Identify which cell holds the provided text, then report its [X, Y] central coordinate. 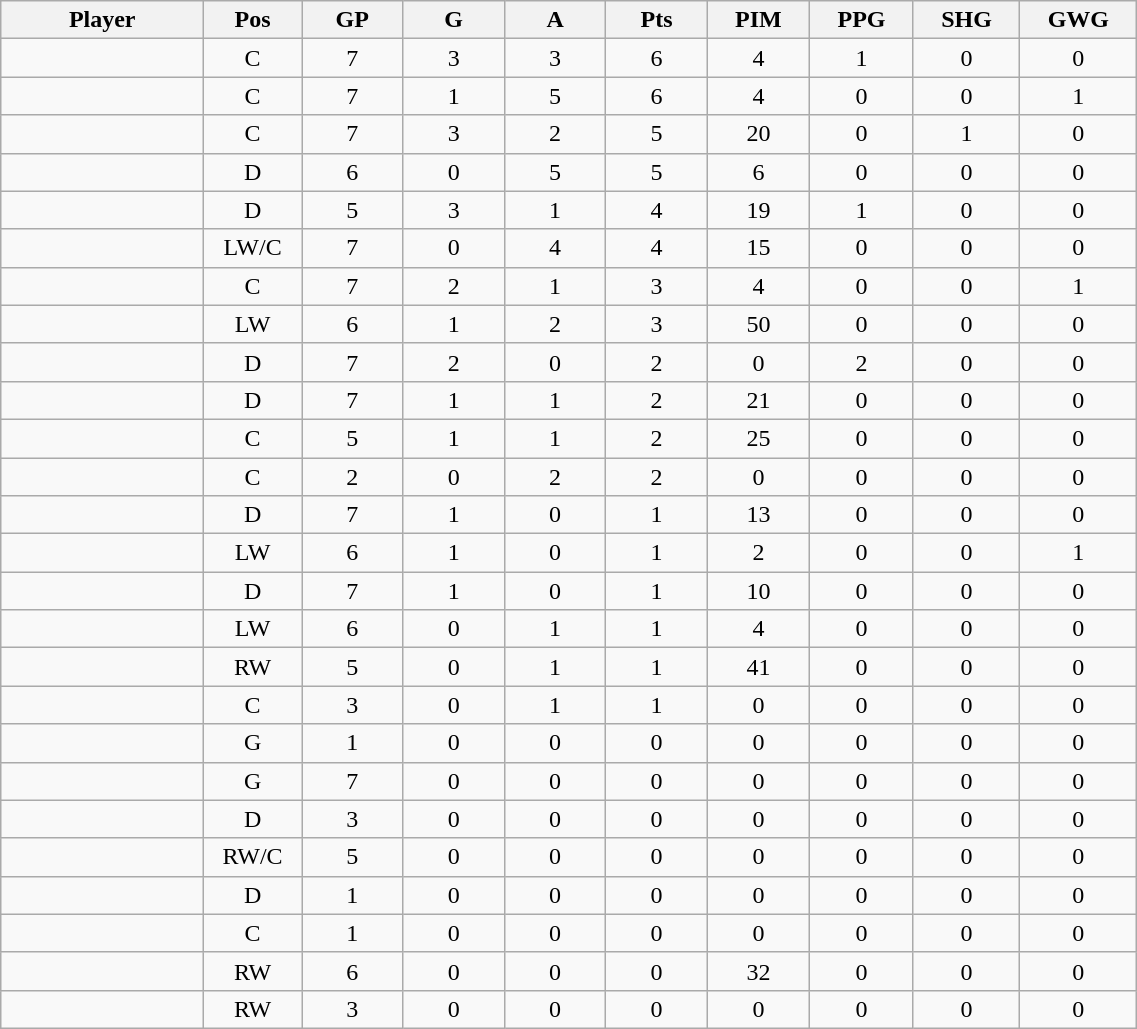
21 [758, 400]
PIM [758, 20]
SHG [966, 20]
19 [758, 210]
15 [758, 248]
GP [352, 20]
13 [758, 515]
20 [758, 134]
LW/C [253, 248]
Player [102, 20]
10 [758, 591]
32 [758, 971]
41 [758, 667]
A [554, 20]
25 [758, 438]
PPG [862, 20]
RW/C [253, 857]
Pos [253, 20]
50 [758, 324]
Pts [656, 20]
GWG [1078, 20]
